Provide the (x, y) coordinate of the cell's center where the given text is located.  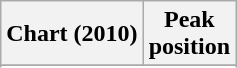
Peakposition (189, 34)
Chart (2010) (72, 34)
